Find where the given text appears and provide that cell's center as (X, Y) coordinate. 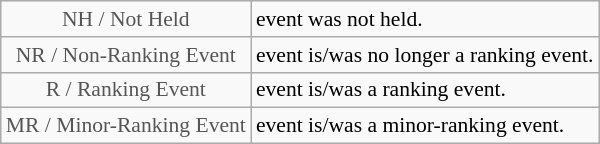
NR / Non-Ranking Event (126, 55)
event is/was a ranking event. (425, 90)
event was not held. (425, 19)
event is/was a minor-ranking event. (425, 126)
R / Ranking Event (126, 90)
MR / Minor-Ranking Event (126, 126)
NH / Not Held (126, 19)
event is/was no longer a ranking event. (425, 55)
